Scan for the cell matching the given text and deliver its (X, Y) coordinate at center. 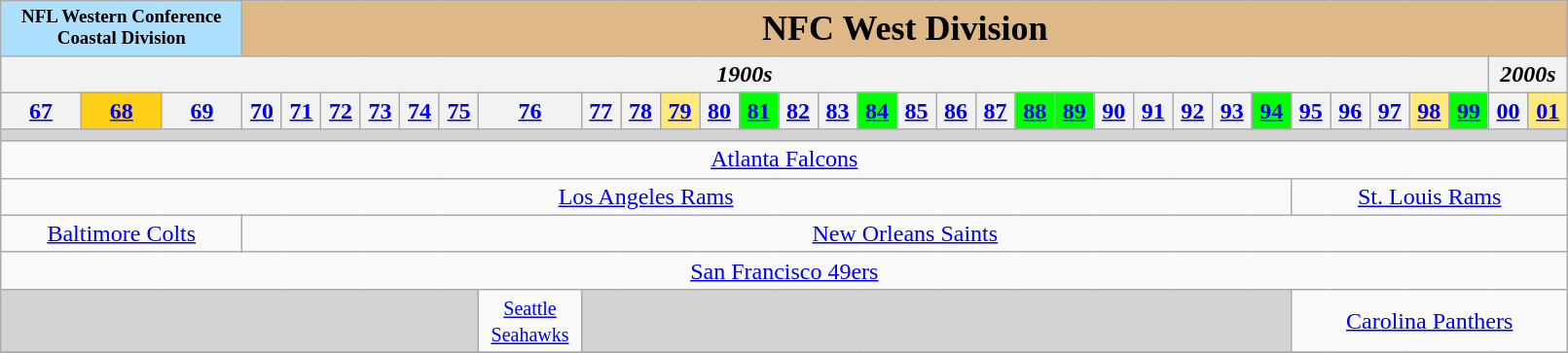
75 (459, 111)
95 (1312, 111)
71 (302, 111)
94 (1271, 111)
San Francisco 49ers (784, 270)
86 (956, 111)
Atlanta Falcons (784, 159)
98 (1429, 111)
82 (798, 111)
NFL Western Conference Coastal Division (122, 28)
67 (41, 111)
92 (1193, 111)
70 (263, 111)
83 (837, 111)
96 (1351, 111)
91 (1152, 111)
Los Angeles Rams (646, 196)
Carolina Panthers (1430, 321)
00 (1509, 111)
1900s (745, 74)
93 (1232, 111)
76 (529, 111)
Seattle Seahawks (529, 321)
01 (1548, 111)
88 (1036, 111)
NFC West Division (905, 28)
80 (720, 111)
85 (917, 111)
73 (380, 111)
69 (202, 111)
97 (1390, 111)
84 (878, 111)
78 (640, 111)
90 (1113, 111)
2000s (1528, 74)
74 (420, 111)
New Orleans Saints (905, 233)
Baltimore Colts (122, 233)
81 (759, 111)
77 (602, 111)
87 (995, 111)
68 (121, 111)
99 (1470, 111)
St. Louis Rams (1430, 196)
72 (341, 111)
89 (1075, 111)
79 (679, 111)
